Find where the given text appears and provide that cell's center as (X, Y) coordinate. 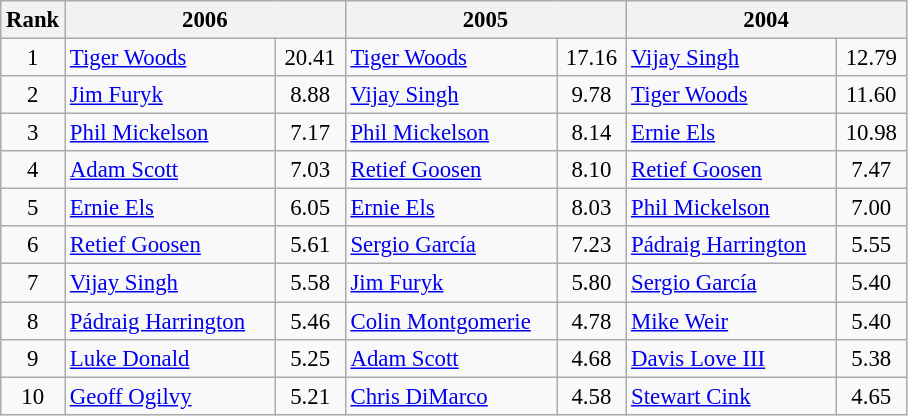
7.03 (310, 170)
Colin Montgomerie (451, 321)
8.10 (592, 170)
5.25 (310, 358)
7.00 (871, 208)
5.46 (310, 321)
10 (33, 396)
3 (33, 133)
8.03 (592, 208)
10.98 (871, 133)
6 (33, 245)
4 (33, 170)
4.78 (592, 321)
5.61 (310, 245)
17.16 (592, 58)
7 (33, 283)
5.21 (310, 396)
2006 (206, 20)
9.78 (592, 95)
8 (33, 321)
6.05 (310, 208)
5 (33, 208)
Geoff Ogilvy (170, 396)
1 (33, 58)
2004 (766, 20)
5.80 (592, 283)
9 (33, 358)
2005 (486, 20)
Chris DiMarco (451, 396)
Davis Love III (732, 358)
7.47 (871, 170)
5.38 (871, 358)
8.88 (310, 95)
Stewart Cink (732, 396)
11.60 (871, 95)
5.55 (871, 245)
4.65 (871, 396)
Mike Weir (732, 321)
20.41 (310, 58)
2 (33, 95)
8.14 (592, 133)
7.17 (310, 133)
4.58 (592, 396)
4.68 (592, 358)
7.23 (592, 245)
Luke Donald (170, 358)
5.58 (310, 283)
Rank (33, 20)
12.79 (871, 58)
